Search for the cell housing the specified text and yield its [X, Y] center coordinate. 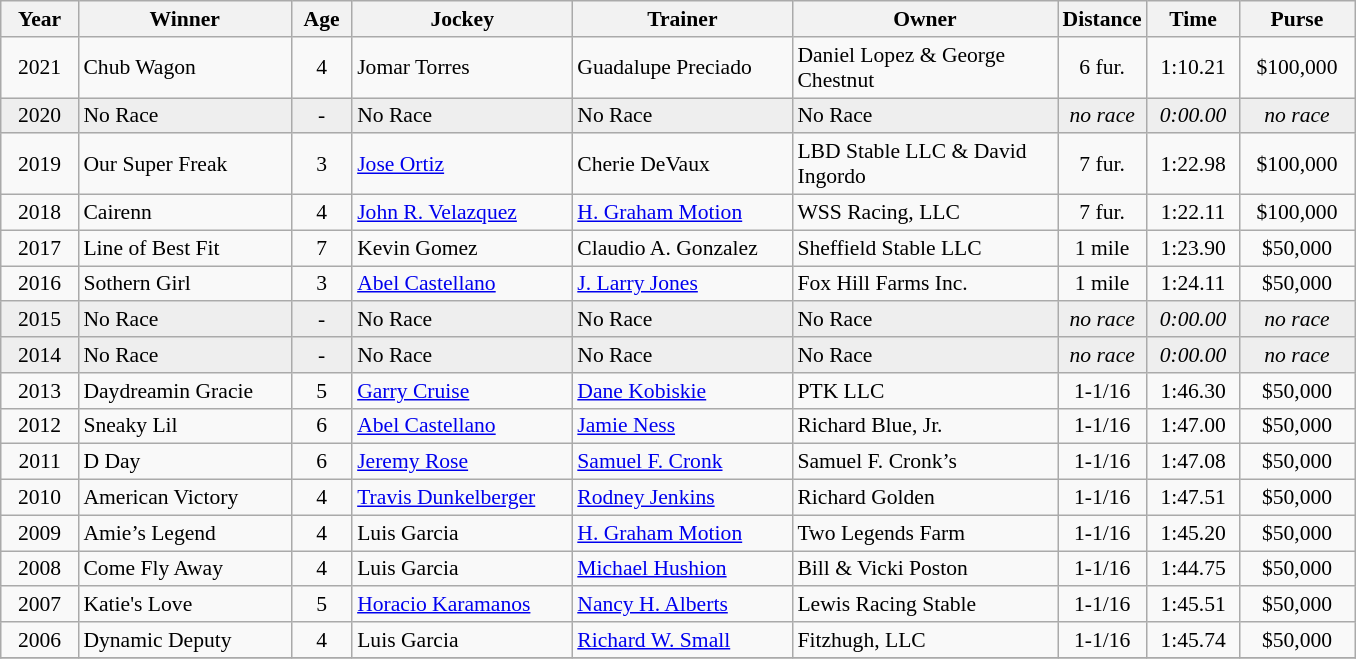
Daniel Lopez & George Chestnut [924, 68]
Rodney Jenkins [682, 498]
Samuel F. Cronk [682, 462]
2014 [40, 355]
Claudio A. Gonzalez [682, 248]
1:44.75 [1194, 569]
1:45.74 [1194, 640]
2007 [40, 605]
Jeremy Rose [462, 462]
Time [1194, 19]
2017 [40, 248]
John R. Velazquez [462, 213]
Nancy H. Alberts [682, 605]
1:47.51 [1194, 498]
Fox Hill Farms Inc. [924, 284]
Sothern Girl [184, 284]
Our Super Freak [184, 164]
2013 [40, 391]
2016 [40, 284]
Guadalupe Preciado [682, 68]
Come Fly Away [184, 569]
2011 [40, 462]
Dane Kobiskie [682, 391]
1:10.21 [1194, 68]
2012 [40, 426]
Lewis Racing Stable [924, 605]
Kevin Gomez [462, 248]
2015 [40, 320]
1:46.30 [1194, 391]
Jockey [462, 19]
Horacio Karamanos [462, 605]
Sheffield Stable LLC [924, 248]
Purse [1296, 19]
2019 [40, 164]
Two Legends Farm [924, 533]
2021 [40, 68]
Jose Ortiz [462, 164]
Michael Hushion [682, 569]
Richard Blue, Jr. [924, 426]
Garry Cruise [462, 391]
6 fur. [1102, 68]
Bill & Vicki Poston [924, 569]
PTK LLC [924, 391]
Jamie Ness [682, 426]
Travis Dunkelberger [462, 498]
2018 [40, 213]
Cairenn [184, 213]
Katie's Love [184, 605]
Year [40, 19]
Samuel F. Cronk’s [924, 462]
Fitzhugh, LLC [924, 640]
1:22.98 [1194, 164]
D Day [184, 462]
Winner [184, 19]
1:23.90 [1194, 248]
1:47.00 [1194, 426]
2008 [40, 569]
1:45.20 [1194, 533]
Age [322, 19]
1:24.11 [1194, 284]
Sneaky Lil [184, 426]
Owner [924, 19]
2020 [40, 116]
Line of Best Fit [184, 248]
Amie’s Legend [184, 533]
2010 [40, 498]
Richard Golden [924, 498]
American Victory [184, 498]
7 [322, 248]
Trainer [682, 19]
J. Larry Jones [682, 284]
LBD Stable LLC & David Ingordo [924, 164]
Cherie DeVaux [682, 164]
1:47.08 [1194, 462]
Jomar Torres [462, 68]
Distance [1102, 19]
Daydreamin Gracie [184, 391]
1:45.51 [1194, 605]
2006 [40, 640]
Richard W. Small [682, 640]
Chub Wagon [184, 68]
2009 [40, 533]
Dynamic Deputy [184, 640]
1:22.11 [1194, 213]
WSS Racing, LLC [924, 213]
